Extract the (X, Y) coordinate from the center of the cell holding the provided text.  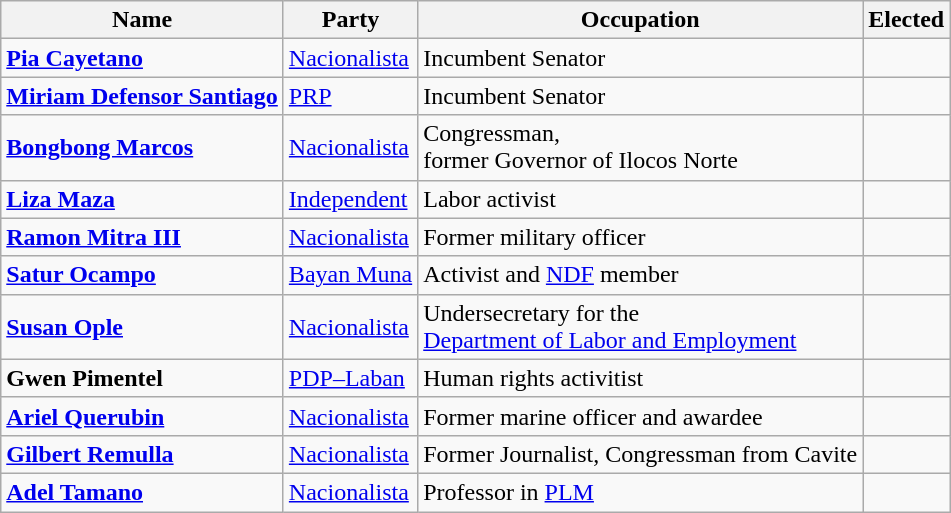
Pia Cayetano (142, 58)
Bayan Muna (350, 275)
Occupation (640, 20)
Former Journalist, Congressman from Cavite (640, 454)
Ariel Querubin (142, 416)
Gilbert Remulla (142, 454)
Bongbong Marcos (142, 148)
Susan Ople (142, 326)
Professor in PLM (640, 492)
Former military officer (640, 237)
Gwen Pimentel (142, 378)
Human rights activitist (640, 378)
PDP–Laban (350, 378)
Undersecretary for theDepartment of Labor and Employment (640, 326)
Party (350, 20)
Adel Tamano (142, 492)
Independent (350, 199)
Name (142, 20)
Liza Maza (142, 199)
Miriam Defensor Santiago (142, 96)
Former marine officer and awardee (640, 416)
Ramon Mitra III (142, 237)
Activist and NDF member (640, 275)
PRP (350, 96)
Labor activist (640, 199)
Satur Ocampo (142, 275)
Congressman,former Governor of Ilocos Norte (640, 148)
Elected (906, 20)
